From the cell containing the given text, extract its center point as [X, Y] coordinate. 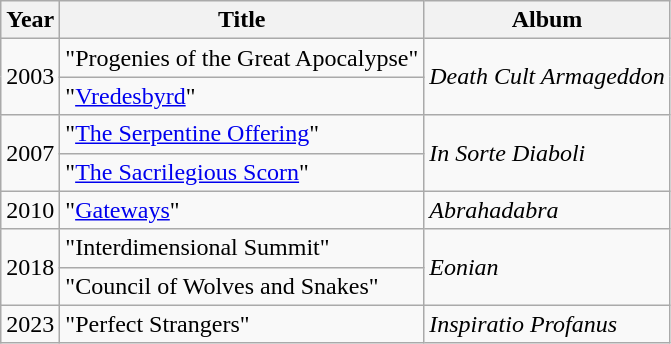
2018 [30, 267]
"Interdimensional Summit" [242, 248]
2023 [30, 324]
Title [242, 20]
"Gateways" [242, 210]
Abrahadabra [548, 210]
"Progenies of the Great Apocalypse" [242, 58]
Death Cult Armageddon [548, 77]
2007 [30, 153]
2003 [30, 77]
2010 [30, 210]
Album [548, 20]
"The Serpentine Offering" [242, 134]
"Perfect Strangers" [242, 324]
"Vredesbyrd" [242, 96]
Eonian [548, 267]
"Council of Wolves and Snakes" [242, 286]
Year [30, 20]
In Sorte Diaboli [548, 153]
Inspiratio Profanus [548, 324]
"The Sacrilegious Scorn" [242, 172]
